Return [x, y] of the center of cell containing provided text 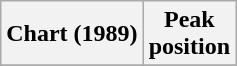
Peakposition [189, 34]
Chart (1989) [72, 34]
